Provide the [X, Y] coordinate of the cell's center where the given text is located.  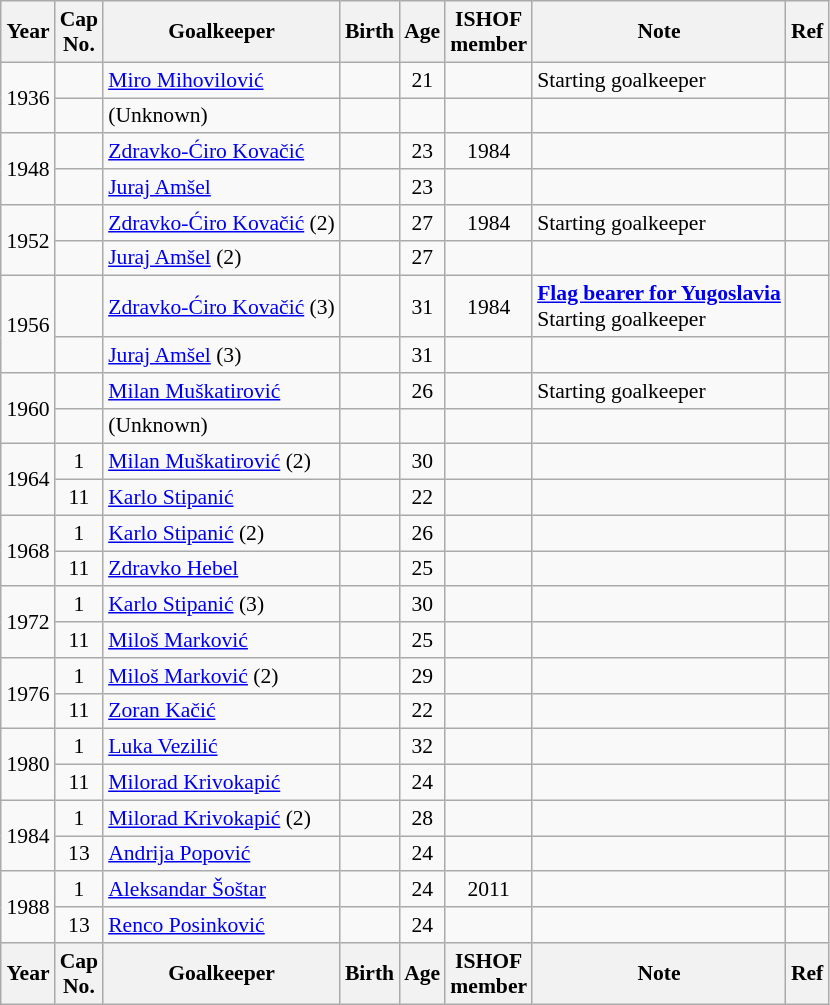
Juraj Amšel (2) [222, 258]
Renco Posinković [222, 925]
Aleksandar Šoštar [222, 890]
1952 [28, 240]
Flag bearer for YugoslaviaStarting goalkeeper [659, 306]
Zdravko-Ćiro Kovačić (2) [222, 223]
1988 [28, 908]
Juraj Amšel (3) [222, 355]
Karlo Stipanić [222, 498]
28 [422, 818]
Karlo Stipanić (2) [222, 533]
Zdravko Hebel [222, 569]
1948 [28, 170]
2011 [488, 890]
1972 [28, 622]
Milan Muškatirović (2) [222, 462]
21 [422, 80]
Luka Vezilić [222, 747]
Miloš Marković (2) [222, 676]
1980 [28, 764]
Andrija Popović [222, 854]
Milan Muškatirović [222, 391]
Miro Mihovilović [222, 80]
Zdravko-Ćiro Kovačić (3) [222, 306]
Milorad Krivokapić [222, 783]
1976 [28, 694]
32 [422, 747]
1960 [28, 408]
Zdravko-Ćiro Kovačić [222, 152]
Zoran Kačić [222, 711]
1956 [28, 324]
29 [422, 676]
Karlo Stipanić (3) [222, 605]
Milorad Krivokapić (2) [222, 818]
1936 [28, 98]
Juraj Amšel [222, 187]
Miloš Marković [222, 640]
1964 [28, 480]
1968 [28, 550]
